Provide the (x, y) coordinate of the cell's center where the given text is located.  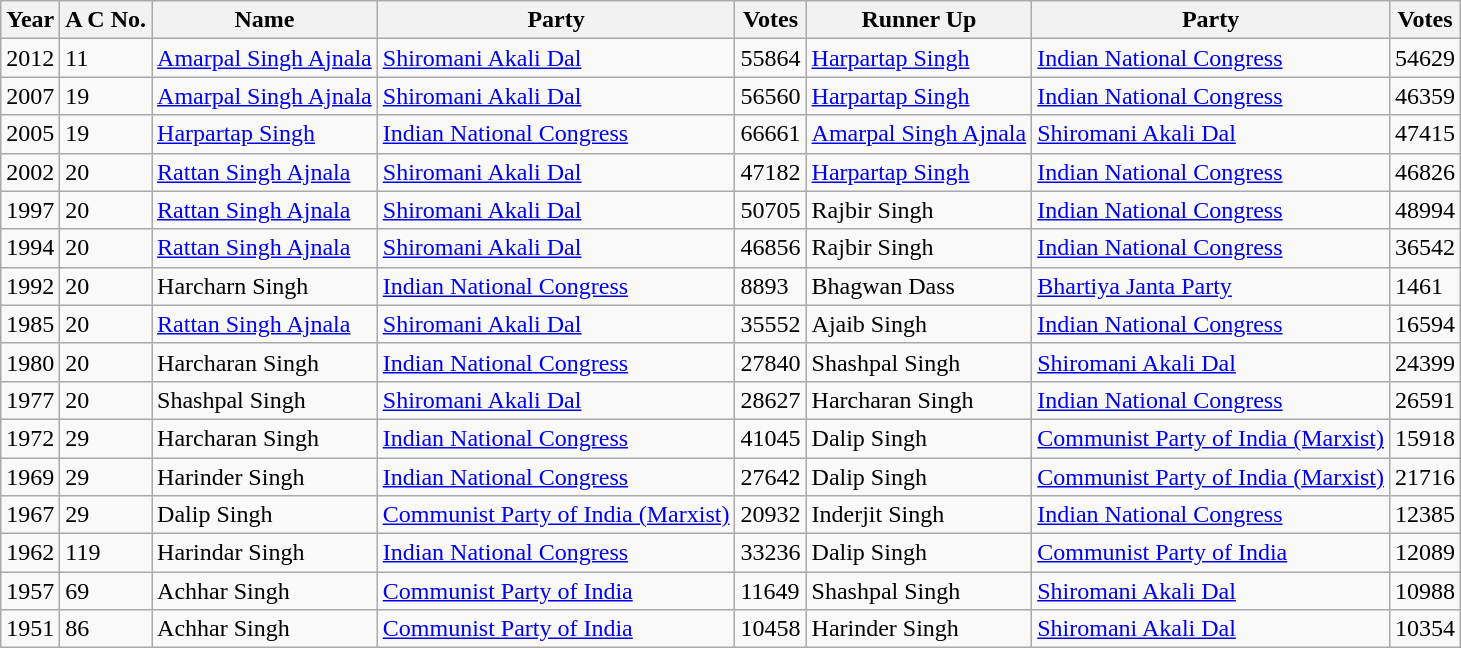
36542 (1424, 248)
8893 (770, 286)
2002 (30, 172)
15918 (1424, 438)
12089 (1424, 553)
33236 (770, 553)
1962 (30, 553)
1992 (30, 286)
26591 (1424, 400)
119 (106, 553)
12385 (1424, 515)
1994 (30, 248)
47182 (770, 172)
10988 (1424, 591)
Runner Up (919, 20)
1951 (30, 629)
Harindar Singh (265, 553)
21716 (1424, 477)
27642 (770, 477)
1997 (30, 210)
10354 (1424, 629)
56560 (770, 96)
54629 (1424, 58)
1969 (30, 477)
1972 (30, 438)
47415 (1424, 134)
46359 (1424, 96)
28627 (770, 400)
Bhagwan Dass (919, 286)
11 (106, 58)
1980 (30, 362)
50705 (770, 210)
16594 (1424, 324)
69 (106, 591)
46826 (1424, 172)
Ajaib Singh (919, 324)
1977 (30, 400)
48994 (1424, 210)
Name (265, 20)
A C No. (106, 20)
66661 (770, 134)
2012 (30, 58)
35552 (770, 324)
1461 (1424, 286)
55864 (770, 58)
Inderjit Singh (919, 515)
1967 (30, 515)
86 (106, 629)
24399 (1424, 362)
Year (30, 20)
2007 (30, 96)
41045 (770, 438)
Bhartiya Janta Party (1211, 286)
Harcharn Singh (265, 286)
20932 (770, 515)
1957 (30, 591)
10458 (770, 629)
2005 (30, 134)
1985 (30, 324)
27840 (770, 362)
46856 (770, 248)
11649 (770, 591)
